Identify which cell holds the provided text, then report its (X, Y) central coordinate. 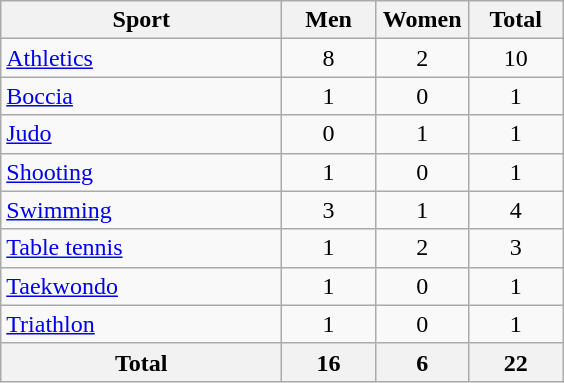
Men (329, 20)
Triathlon (142, 324)
4 (516, 210)
8 (329, 58)
16 (329, 362)
6 (422, 362)
Women (422, 20)
Boccia (142, 96)
Shooting (142, 172)
Taekwondo (142, 286)
Table tennis (142, 248)
Judo (142, 134)
Sport (142, 20)
22 (516, 362)
Swimming (142, 210)
Athletics (142, 58)
10 (516, 58)
